Return (x, y) of the center of cell containing provided text 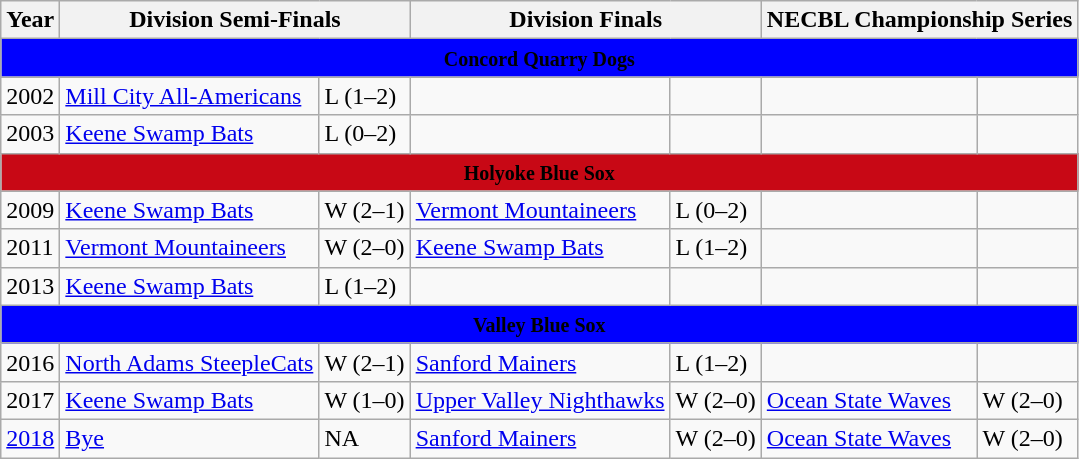
NA (364, 438)
2002 (30, 96)
2017 (30, 400)
Mill City All-Americans (190, 96)
2016 (30, 362)
Holyoke Blue Sox (540, 172)
Bye (190, 438)
Year (30, 20)
Valley Blue Sox (540, 324)
Upper Valley Nighthawks (540, 400)
Division Finals (586, 20)
2003 (30, 134)
W (1–0) (364, 400)
North Adams SteepleCats (190, 362)
Concord Quarry Dogs (540, 58)
2013 (30, 286)
Division Semi-Finals (235, 20)
2011 (30, 248)
2018 (30, 438)
NECBL Championship Series (919, 20)
2009 (30, 210)
